Return [x, y] of the center of cell containing provided text 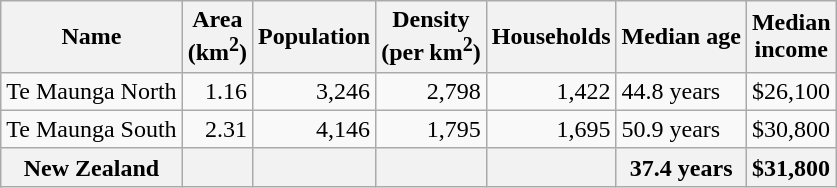
Households [551, 37]
3,246 [314, 91]
44.8 years [681, 91]
$26,100 [791, 91]
Medianincome [791, 37]
50.9 years [681, 129]
Population [314, 37]
$31,800 [791, 167]
2,798 [432, 91]
Te Maunga North [92, 91]
1,695 [551, 129]
Median age [681, 37]
$30,800 [791, 129]
1.16 [217, 91]
Name [92, 37]
Te Maunga South [92, 129]
Area(km2) [217, 37]
New Zealand [92, 167]
1,422 [551, 91]
2.31 [217, 129]
1,795 [432, 129]
Density(per km2) [432, 37]
37.4 years [681, 167]
4,146 [314, 129]
